Identify which cell holds the provided text, then report its [X, Y] central coordinate. 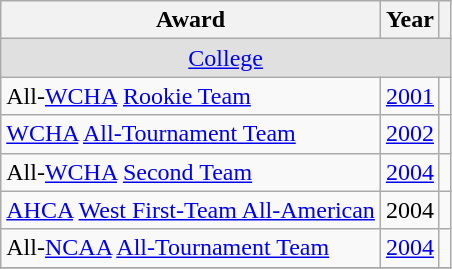
College [226, 58]
AHCA West First-Team All-American [191, 210]
WCHA All-Tournament Team [191, 134]
All-NCAA All-Tournament Team [191, 248]
Award [191, 20]
Year [410, 20]
2001 [410, 96]
2002 [410, 134]
All-WCHA Rookie Team [191, 96]
All-WCHA Second Team [191, 172]
